For the text-containing cell, return its midpoint in [X, Y] coordinate format. 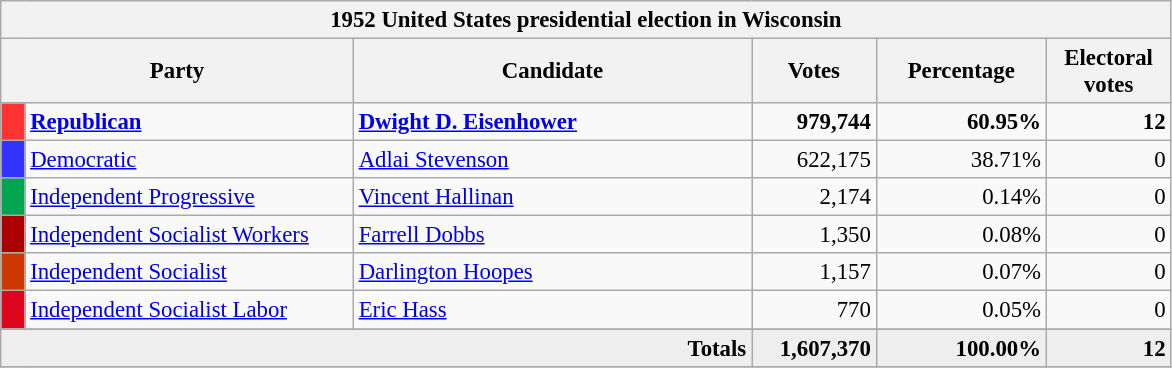
0.14% [961, 197]
Democratic [189, 160]
979,744 [814, 122]
Vincent Hallinan [552, 197]
2,174 [814, 197]
0.07% [961, 273]
0.05% [961, 310]
Electoral votes [1108, 72]
Independent Socialist Labor [189, 310]
Dwight D. Eisenhower [552, 122]
100.00% [961, 348]
Independent Progressive [189, 197]
Farrell Dobbs [552, 235]
770 [814, 310]
1,350 [814, 235]
Party [178, 72]
Votes [814, 72]
Eric Hass [552, 310]
Independent Socialist Workers [189, 235]
1952 United States presidential election in Wisconsin [586, 20]
Adlai Stevenson [552, 160]
1,607,370 [814, 348]
Republican [189, 122]
Independent Socialist [189, 273]
1,157 [814, 273]
38.71% [961, 160]
622,175 [814, 160]
Totals [376, 348]
Darlington Hoopes [552, 273]
60.95% [961, 122]
0.08% [961, 235]
Percentage [961, 72]
Candidate [552, 72]
